Search for the cell housing the specified text and yield its [X, Y] center coordinate. 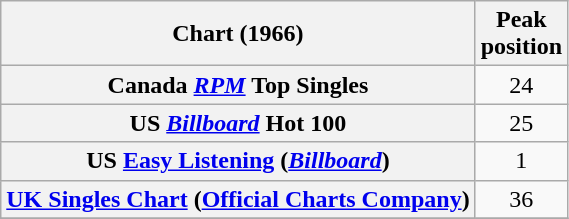
UK Singles Chart (Official Charts Company) [238, 199]
Peakposition [521, 34]
25 [521, 123]
Canada RPM Top Singles [238, 85]
US Billboard Hot 100 [238, 123]
24 [521, 85]
US Easy Listening (Billboard) [238, 161]
36 [521, 199]
Chart (1966) [238, 34]
1 [521, 161]
